Return [X, Y] of the center of cell containing provided text 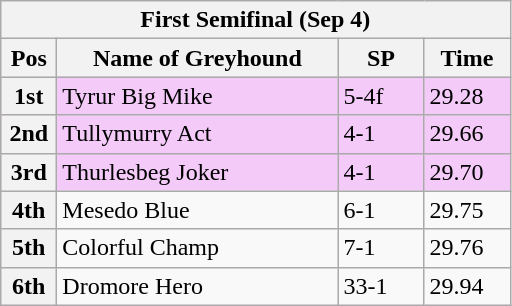
33-1 [381, 286]
6th [29, 286]
7-1 [381, 248]
1st [29, 96]
Time [467, 58]
29.94 [467, 286]
Name of Greyhound [198, 58]
Thurlesbeg Joker [198, 172]
29.75 [467, 210]
29.66 [467, 134]
6-1 [381, 210]
5-4f [381, 96]
3rd [29, 172]
4th [29, 210]
5th [29, 248]
Pos [29, 58]
29.76 [467, 248]
29.28 [467, 96]
SP [381, 58]
Colorful Champ [198, 248]
2nd [29, 134]
29.70 [467, 172]
Mesedo Blue [198, 210]
Dromore Hero [198, 286]
Tullymurry Act [198, 134]
First Semifinal (Sep 4) [256, 20]
Tyrur Big Mike [198, 96]
